Identify which cell holds the provided text, then report its [x, y] central coordinate. 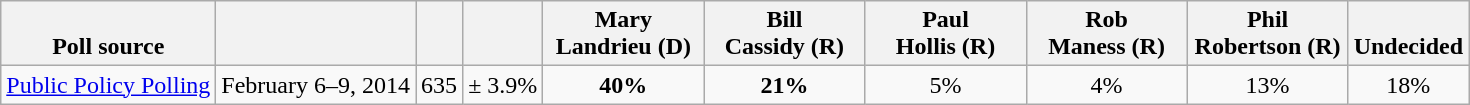
February 6–9, 2014 [316, 85]
BillCassidy (R) [784, 34]
Undecided [1408, 34]
RobManess (R) [1106, 34]
40% [624, 85]
± 3.9% [503, 85]
635 [440, 85]
PaulHollis (R) [946, 34]
MaryLandrieu (D) [624, 34]
5% [946, 85]
Poll source [108, 34]
21% [784, 85]
13% [1268, 85]
PhilRobertson (R) [1268, 34]
18% [1408, 85]
Public Policy Polling [108, 85]
4% [1106, 85]
